Detect which cell encompasses the target text, then output its (x, y) center coordinate. 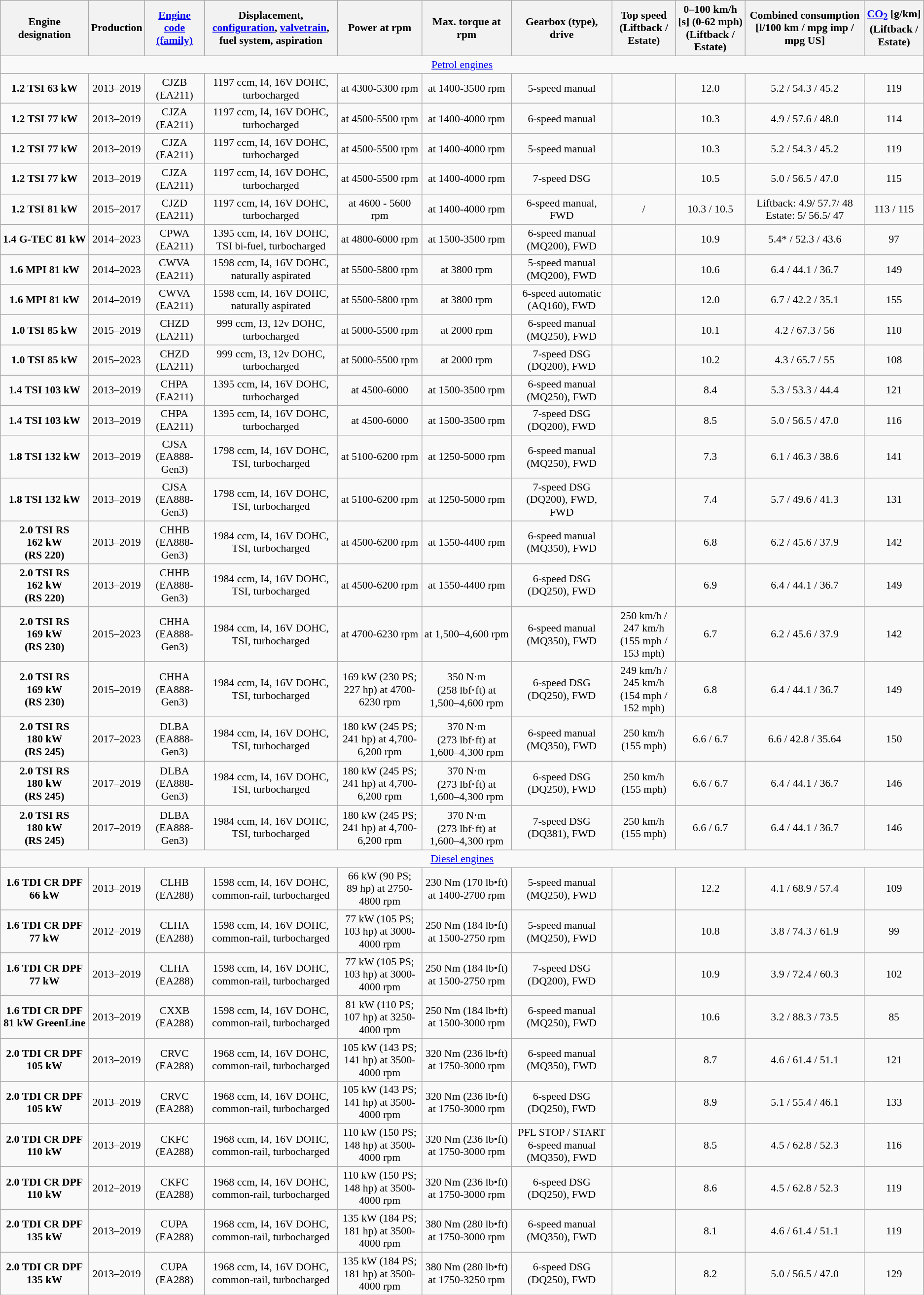
250 km/h / 247 km/h(155 mph / 153 mph) (644, 634)
7-speed DSG (562, 178)
Diesel engines (462, 858)
141 (894, 456)
CJZB (EA211) (175, 88)
5-speed manual (MQ200), FWD (562, 269)
6-speed manual (562, 118)
10.1 (711, 329)
85 (894, 1016)
6.1 / 46.3 / 38.6 (805, 456)
1395 ccm, I4, 16V DOHC, TSI bi-fuel, turbocharged (271, 239)
CPWA (EA211) (175, 239)
7.4 (711, 500)
3.8 / 74.3 / 61.9 (805, 932)
Production (117, 28)
7-speed DSG (DQ381), FWD (562, 828)
10.8 (711, 932)
10.5 (711, 178)
3.9 / 72.4 / 60.3 (805, 974)
350 N⋅m (258 lbf⋅ft) at 1,500–4,600 rpm (466, 689)
8.6 (711, 1188)
CLHB (EA288) (175, 888)
6-speed manual, FWD (562, 209)
133 (894, 1102)
6.9 (711, 585)
at 4700-6230 rpm (380, 634)
131 (894, 500)
12.2 (711, 888)
at 4600 - 5600 rpm (380, 209)
CXXB (EA288) (175, 1016)
113 / 115 (894, 209)
81 kW (110 PS; 107 hp) at 3250-4000 rpm (380, 1016)
6.7 (711, 634)
8.9 (711, 1102)
169 kW (230 PS; 227 hp) at 4700-6230 rpm (380, 689)
Power at rpm (380, 28)
6-speed manual (MQ200), FWD (562, 239)
Petrol engines (462, 65)
5.3 / 53.3 / 44.4 (805, 389)
Max. torque at rpm (466, 28)
108 (894, 360)
3.2 / 88.3 / 73.5 (805, 1016)
5.7 / 49.6 / 41.3 (805, 500)
PFL STOP / START 6-speed manual (MQ350), FWD (562, 1145)
Engine designation (44, 28)
Top speed(Liftback / Estate) (644, 28)
CJZD(EA211) (175, 209)
1.2 TSI 81 kW (44, 209)
2015–2017 (117, 209)
at 4800-6000 rpm (380, 239)
230 Nm (170 lb•ft) at 1400-2700 rpm (466, 888)
250 Nm (184 lb•ft) at 1500-3000 rpm (466, 1016)
155 (894, 300)
8.2 (711, 1274)
2014–2019 (117, 300)
1.2 TSI 63 kW (44, 88)
66 kW (90 PS; 89 hp) at 2750-4800 rpm (380, 888)
at 1400-3500 rpm (466, 88)
115 (894, 178)
0–100 km/h [s] (0-62 mph)(Liftback / Estate) (711, 28)
4.2 / 67.3 / 56 (805, 329)
129 (894, 1274)
109 (894, 888)
10.2 (711, 360)
Gearbox (type), drive (562, 28)
1.6 TDI CR DPF 81 kW GreenLine (44, 1016)
CO2 [g/km](Liftback / Estate) (894, 28)
6.6 / 42.8 / 35.64 (805, 739)
2017–2023 (117, 739)
6.7 / 42.2 / 35.1 (805, 300)
380 Nm (280 lb•ft) at 1750-3250 rpm (466, 1274)
8.1 (711, 1230)
Engine code (family) (175, 28)
7.3 (711, 456)
97 (894, 239)
10.3 / 10.5 (711, 209)
1.4 G-TEC 81 kW (44, 239)
8.7 (711, 1060)
249 km/h / 245 km/h(154 mph / 152 mph) (644, 689)
110 (894, 329)
5.1 / 55.4 / 46.1 (805, 1102)
Liftback: 4.9/ 57.7/ 48Estate: 5/ 56.5/ 47 (805, 209)
6-speed automatic (AQ160), FWD (562, 300)
at 4300-5300 rpm (380, 88)
1.6 TDI CR DPF 66 kW (44, 888)
102 (894, 974)
150 (894, 739)
5.4* / 52.3 / 43.6 (805, 239)
4.3 / 65.7 / 55 (805, 360)
4.1 / 68.9 / 57.4 (805, 888)
114 (894, 118)
Combined consumption [l/100 km / mpg imp / mpg US] (805, 28)
at 1,500–4,600 rpm (466, 634)
/ (644, 209)
7-speed DSG (DQ200), FWD, FWD (562, 500)
380 Nm (280 lb•ft) at 1750-3000 rpm (466, 1230)
4.9 / 57.6 / 48.0 (805, 118)
99 (894, 932)
Displacement, configuration, valvetrain, fuel system, aspiration (271, 28)
8.4 (711, 389)
